Provide the [x, y] coordinate of the cell's center where the given text is located.  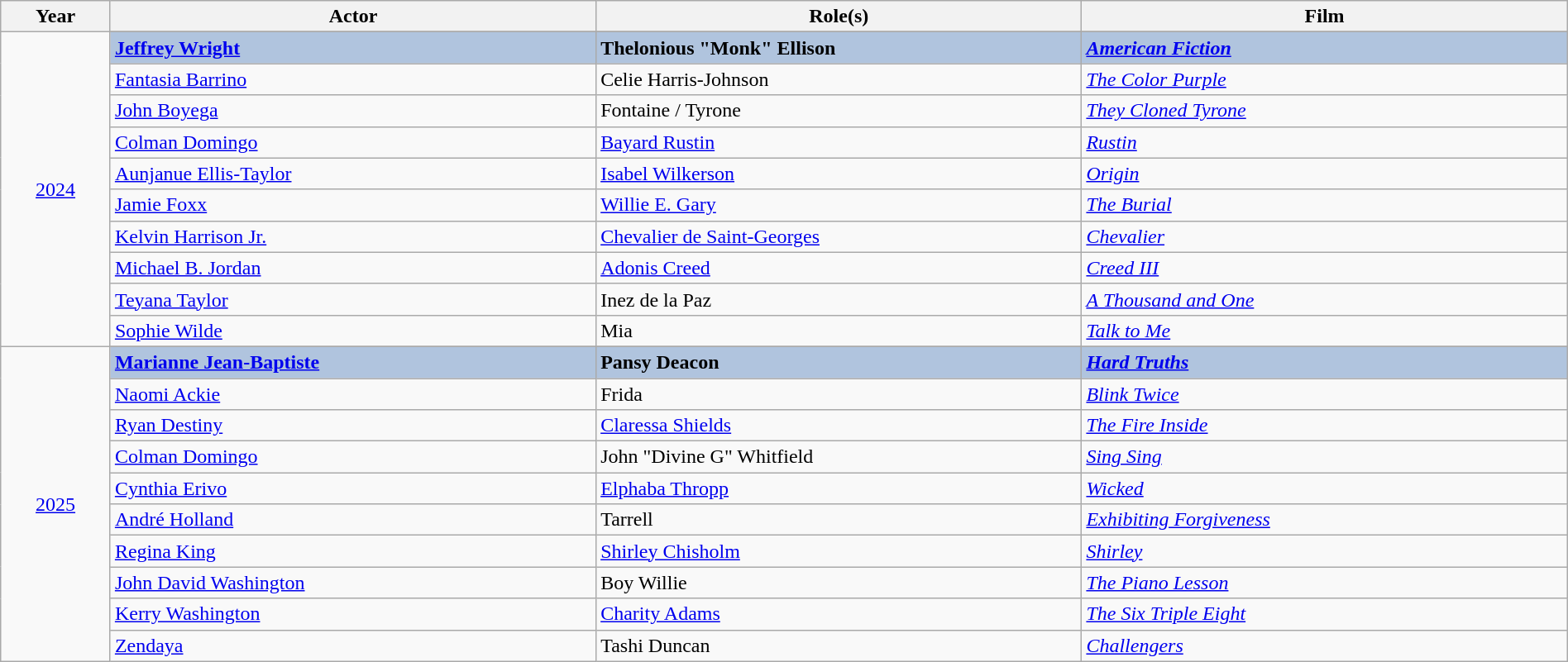
Tarrell [839, 520]
2025 [56, 504]
Wicked [1325, 488]
Adonis Creed [839, 268]
John Boyega [352, 111]
Kerry Washington [352, 614]
Fontaine / Tyrone [839, 111]
The Color Purple [1325, 79]
Kelvin Harrison Jr. [352, 236]
Claressa Shields [839, 426]
Sophie Wilde [352, 331]
John "Divine G" Whitfield [839, 457]
André Holland [352, 520]
Zendaya [352, 645]
Thelonious "Monk" Ellison [839, 48]
The Burial [1325, 205]
Chevalier de Saint-Georges [839, 236]
Film [1325, 17]
Elphaba Thropp [839, 488]
Inez de la Paz [839, 299]
Creed III [1325, 268]
Mia [839, 331]
Origin [1325, 174]
Year [56, 17]
Teyana Taylor [352, 299]
Role(s) [839, 17]
Shirley [1325, 551]
Ryan Destiny [352, 426]
The Fire Inside [1325, 426]
Isabel Wilkerson [839, 174]
Aunjanue Ellis-Taylor [352, 174]
Charity Adams [839, 614]
Blink Twice [1325, 394]
Fantasia Barrino [352, 79]
2024 [56, 190]
They Cloned Tyrone [1325, 111]
Jamie Foxx [352, 205]
Rustin [1325, 142]
A Thousand and One [1325, 299]
Shirley Chisholm [839, 551]
Talk to Me [1325, 331]
Chevalier [1325, 236]
Frida [839, 394]
Jeffrey Wright [352, 48]
Challengers [1325, 645]
Tashi Duncan [839, 645]
Pansy Deacon [839, 362]
Naomi Ackie [352, 394]
Sing Sing [1325, 457]
Cynthia Erivo [352, 488]
Boy Willie [839, 583]
American Fiction [1325, 48]
The Piano Lesson [1325, 583]
Exhibiting Forgiveness [1325, 520]
Celie Harris-Johnson [839, 79]
Willie E. Gary [839, 205]
Actor [352, 17]
Marianne Jean-Baptiste [352, 362]
Regina King [352, 551]
Hard Truths [1325, 362]
Michael B. Jordan [352, 268]
The Six Triple Eight [1325, 614]
John David Washington [352, 583]
Bayard Rustin [839, 142]
